From the cell containing the given text, extract its center point as [X, Y] coordinate. 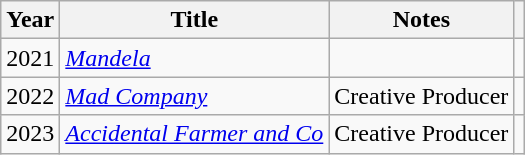
Title [194, 20]
Accidental Farmer and Co [194, 134]
2021 [30, 58]
2022 [30, 96]
Year [30, 20]
Notes [422, 20]
Mandela [194, 58]
2023 [30, 134]
Mad Company [194, 96]
